Extract the (x, y) coordinate from the center of the cell holding the provided text.  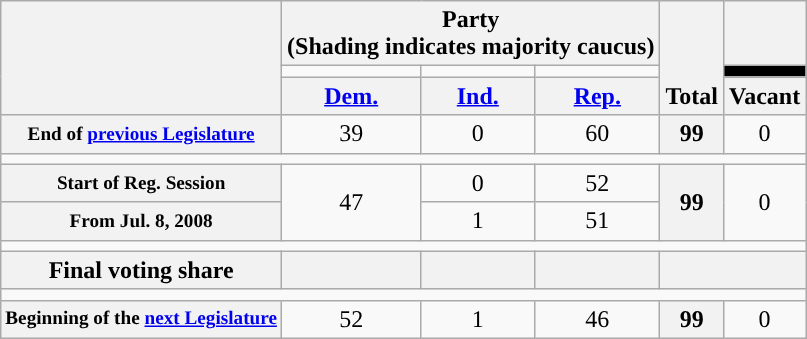
Ind. (478, 96)
Total (692, 58)
End of previous Legislature (142, 134)
Beginning of the next Legislature (142, 319)
39 (352, 134)
From Jul. 8, 2008 (142, 221)
47 (352, 202)
Start of Reg. Session (142, 183)
Dem. (352, 96)
Party (Shading indicates majority caucus) (471, 34)
Final voting share (142, 270)
46 (598, 319)
Vacant (764, 96)
60 (598, 134)
51 (598, 221)
Rep. (598, 96)
